Find where the given text appears and provide that cell's center as [X, Y] coordinate. 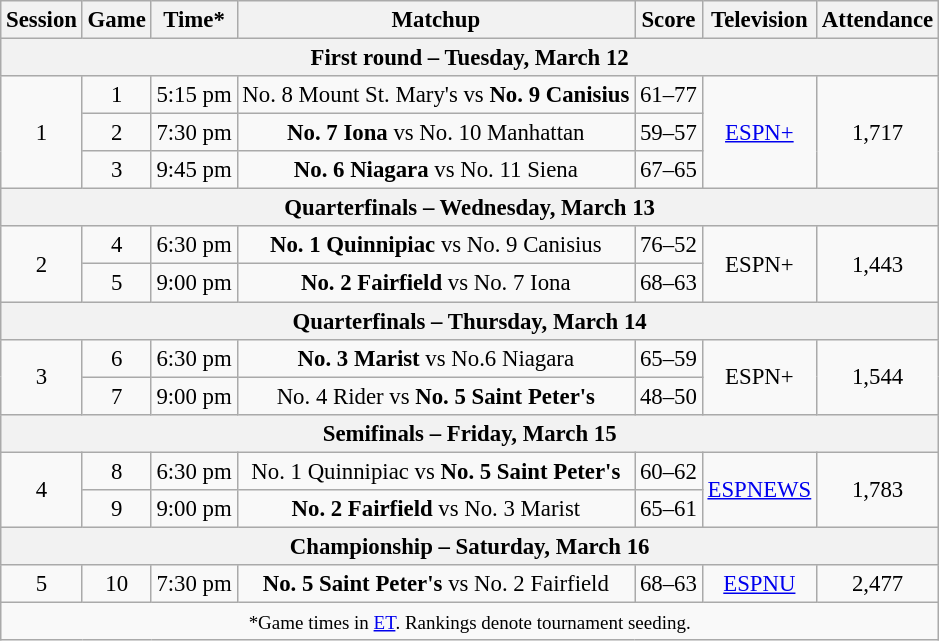
Television [759, 20]
*Game times in ET. Rankings denote tournament seeding. [470, 621]
No. 1 Quinnipiac vs No. 5 Saint Peter's [436, 471]
65–59 [669, 358]
9:45 pm [194, 170]
No. 7 Iona vs No. 10 Manhattan [436, 133]
9 [116, 509]
Score [669, 20]
48–50 [669, 396]
1,443 [878, 264]
Time* [194, 20]
Attendance [878, 20]
Matchup [436, 20]
No. 5 Saint Peter's vs No. 2 Fairfield [436, 584]
7 [116, 396]
10 [116, 584]
6 [116, 358]
No. 4 Rider vs No. 5 Saint Peter's [436, 396]
No. 8 Mount St. Mary's vs No. 9 Canisius [436, 95]
ESPNU [759, 584]
Game [116, 20]
First round – Tuesday, March 12 [470, 58]
Quarterfinals – Thursday, March 14 [470, 321]
59–57 [669, 133]
Quarterfinals – Wednesday, March 13 [470, 208]
Championship – Saturday, March 16 [470, 546]
No. 6 Niagara vs No. 11 Siena [436, 170]
Semifinals – Friday, March 15 [470, 433]
No. 2 Fairfield vs No. 3 Marist [436, 509]
67–65 [669, 170]
76–52 [669, 245]
8 [116, 471]
1,544 [878, 376]
No. 3 Marist vs No.6 Niagara [436, 358]
60–62 [669, 471]
No. 1 Quinnipiac vs No. 9 Canisius [436, 245]
Session [42, 20]
ESPNEWS [759, 490]
1,783 [878, 490]
65–61 [669, 509]
61–77 [669, 95]
1,717 [878, 132]
2,477 [878, 584]
No. 2 Fairfield vs No. 7 Iona [436, 283]
5:15 pm [194, 95]
